Return the [x, y] coordinate for the center point of the cell that contains the specified text.  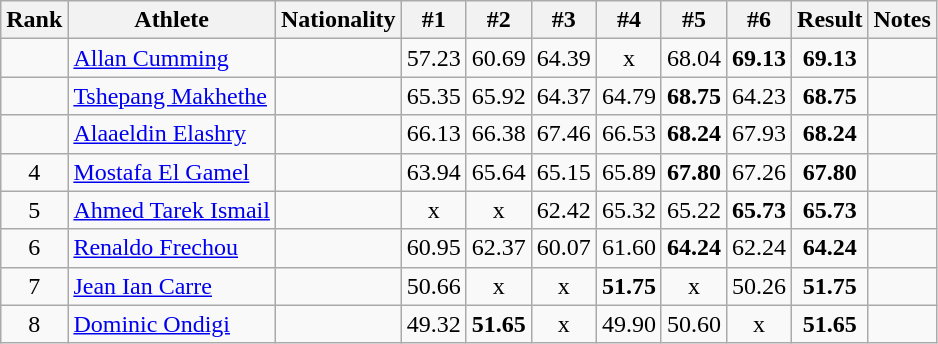
#5 [694, 20]
67.46 [564, 134]
Allan Cumming [172, 58]
65.64 [498, 172]
49.90 [628, 324]
64.23 [758, 96]
66.38 [498, 134]
61.60 [628, 248]
8 [34, 324]
67.93 [758, 134]
65.15 [564, 172]
65.32 [628, 210]
Alaaeldin Elashry [172, 134]
4 [34, 172]
64.39 [564, 58]
60.69 [498, 58]
64.37 [564, 96]
63.94 [434, 172]
62.24 [758, 248]
50.60 [694, 324]
Jean Ian Carre [172, 286]
7 [34, 286]
Ahmed Tarek Ismail [172, 210]
65.22 [694, 210]
Tshepang Makhethe [172, 96]
65.92 [498, 96]
#3 [564, 20]
62.37 [498, 248]
Nationality [338, 20]
#2 [498, 20]
65.89 [628, 172]
#1 [434, 20]
65.35 [434, 96]
57.23 [434, 58]
62.42 [564, 210]
5 [34, 210]
49.32 [434, 324]
66.13 [434, 134]
68.04 [694, 58]
6 [34, 248]
Mostafa El Gamel [172, 172]
Result [830, 20]
66.53 [628, 134]
Athlete [172, 20]
Dominic Ondigi [172, 324]
64.79 [628, 96]
60.95 [434, 248]
50.66 [434, 286]
Notes [902, 20]
67.26 [758, 172]
Renaldo Frechou [172, 248]
Rank [34, 20]
60.07 [564, 248]
#4 [628, 20]
50.26 [758, 286]
#6 [758, 20]
